Determine the [X, Y] coordinate at the center of the cell enclosing the given text.  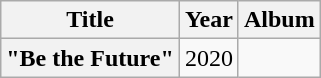
Album [279, 20]
Title [90, 20]
"Be the Future" [90, 58]
Year [208, 20]
2020 [208, 58]
